Scan for the cell matching the given text and deliver its [x, y] coordinate at center. 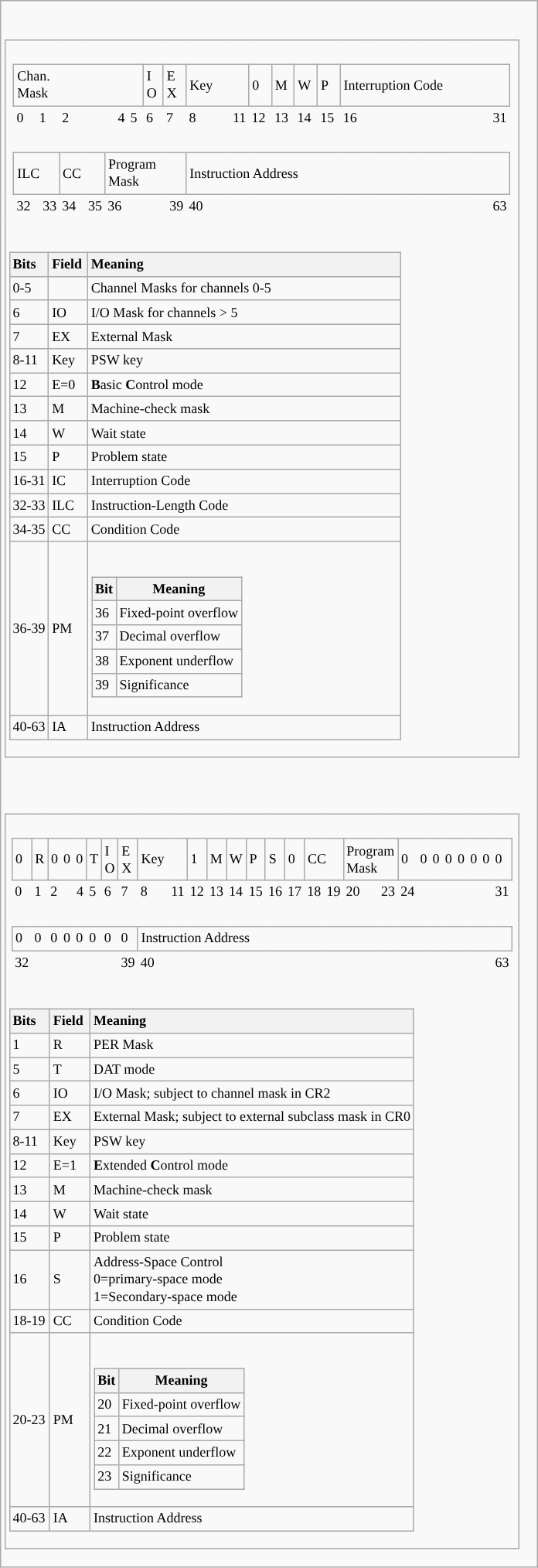
I/O Mask for channels > 5 [244, 313]
External Mask; subject to external subclass mask in CR0 [252, 1117]
18 [314, 892]
IC [68, 481]
Chan.Mask [79, 85]
16-31 [29, 481]
24 [408, 892]
19 [334, 892]
37 [104, 637]
Basic Control mode [244, 385]
21 [107, 1428]
35 [93, 206]
Bit Meaning 36 Fixed-point overflow 37 Decimal overflow 38 Exponent underflow 39 Significance [244, 628]
Extended Control mode [252, 1165]
PER Mask [252, 1044]
33 [48, 206]
22 [107, 1453]
20-23 [29, 1420]
Instruction-Length Code [244, 506]
E=1 [70, 1165]
0-5 [29, 288]
Channel Masks for channels 0-5 [244, 288]
External Mask [244, 336]
E=0 [68, 385]
18-19 [29, 1321]
Bit Meaning 20 Fixed-point overflow 21 Decimal overflow 22 Exponent underflow 23 Significance [252, 1420]
DAT mode [252, 1069]
34 [71, 206]
17 [295, 892]
32-33 [29, 506]
38 [104, 661]
34-35 [29, 529]
I/O Mask; subject to channel mask in CR2 [252, 1094]
36-39 [29, 628]
Address-Space Control0=primary-space mode1=Secondary-space mode [252, 1279]
